Locate the cell with the specified text and output its [x, y] center coordinate. 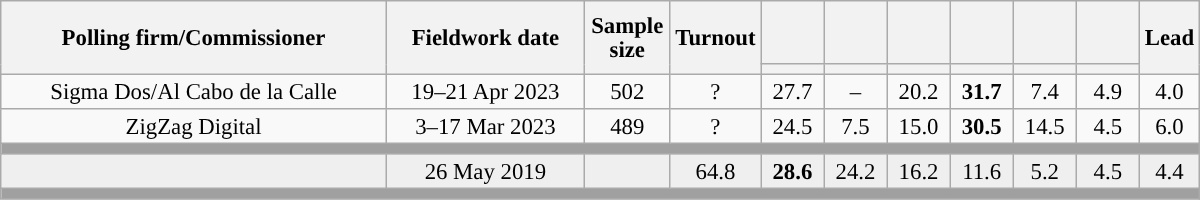
14.5 [1044, 126]
11.6 [982, 172]
Sigma Dos/Al Cabo de la Calle [194, 92]
7.5 [856, 126]
27.7 [792, 92]
Fieldwork date [485, 38]
19–21 Apr 2023 [485, 92]
24.5 [792, 126]
4.0 [1169, 92]
20.2 [918, 92]
– [856, 92]
Sample size [627, 38]
30.5 [982, 126]
26 May 2019 [485, 172]
3–17 Mar 2023 [485, 126]
Turnout [716, 38]
6.0 [1169, 126]
Lead [1169, 38]
7.4 [1044, 92]
15.0 [918, 126]
5.2 [1044, 172]
64.8 [716, 172]
Polling firm/Commissioner [194, 38]
16.2 [918, 172]
502 [627, 92]
4.9 [1108, 92]
24.2 [856, 172]
31.7 [982, 92]
28.6 [792, 172]
4.4 [1169, 172]
ZigZag Digital [194, 126]
489 [627, 126]
